Provide the [X, Y] coordinate of the cell's center where the given text is located.  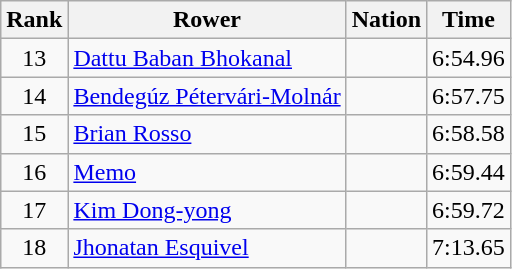
13 [34, 58]
Bendegúz Pétervári-Molnár [207, 96]
17 [34, 210]
18 [34, 248]
Nation [386, 20]
6:57.75 [469, 96]
Time [469, 20]
15 [34, 134]
Dattu Baban Bhokanal [207, 58]
14 [34, 96]
Kim Dong-yong [207, 210]
Rower [207, 20]
6:59.72 [469, 210]
6:59.44 [469, 172]
16 [34, 172]
Memo [207, 172]
Rank [34, 20]
6:58.58 [469, 134]
6:54.96 [469, 58]
Brian Rosso [207, 134]
7:13.65 [469, 248]
Jhonatan Esquivel [207, 248]
